Pinpoint the cell where the given text exists, returning its (X, Y) midpoint coordinate. 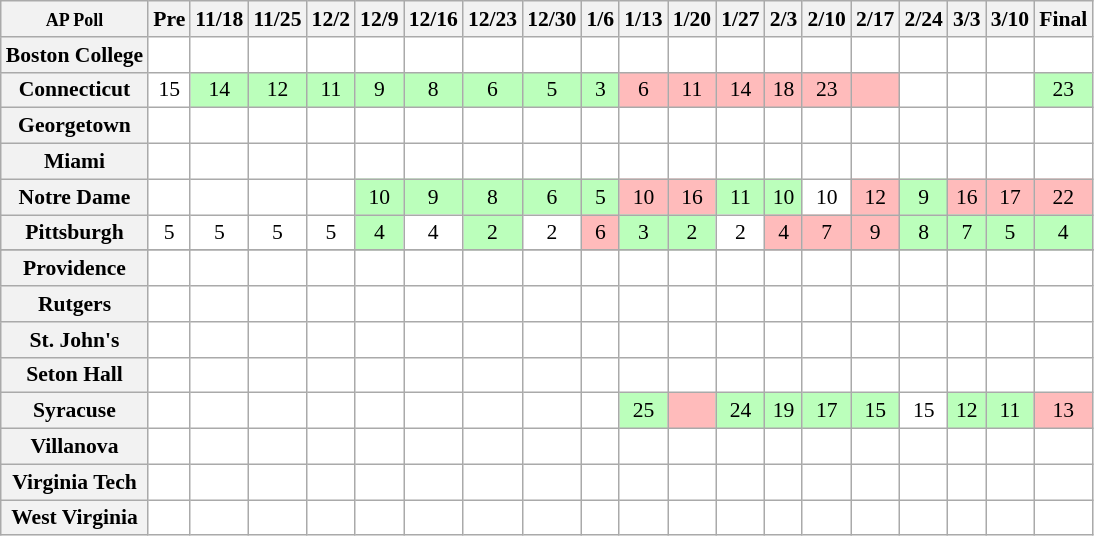
Providence (74, 269)
2/3 (784, 19)
13 (1063, 411)
18 (784, 90)
Miami (74, 162)
1/6 (600, 19)
12/23 (492, 19)
St. John's (74, 340)
AP Poll (74, 19)
Boston College (74, 55)
Notre Dame (74, 197)
22 (1063, 197)
Final (1063, 19)
Pittsburgh (74, 233)
Georgetown (74, 126)
19 (784, 411)
Pre (169, 19)
11/25 (277, 19)
2/24 (924, 19)
12/30 (552, 19)
2/17 (876, 19)
Syracuse (74, 411)
Seton Hall (74, 375)
Villanova (74, 447)
1/27 (740, 19)
Rutgers (74, 304)
1/20 (692, 19)
1/13 (644, 19)
Connecticut (74, 90)
West Virginia (74, 518)
11/18 (219, 19)
12/9 (380, 19)
Virginia Tech (74, 482)
12/16 (434, 19)
24 (740, 411)
12/2 (332, 19)
3/10 (1010, 19)
25 (644, 411)
3/3 (967, 19)
2/10 (826, 19)
